Search for the cell housing the specified text and yield its [X, Y] center coordinate. 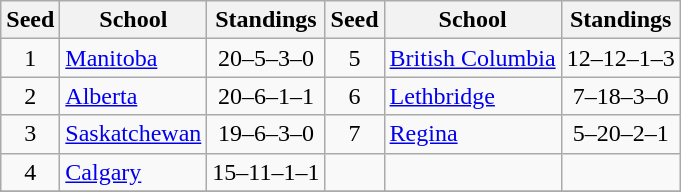
7 [354, 134]
Saskatchewan [134, 134]
Calgary [134, 172]
19–6–3–0 [266, 134]
15–11–1–1 [266, 172]
2 [30, 96]
Manitoba [134, 58]
6 [354, 96]
12–12–1–3 [620, 58]
3 [30, 134]
British Columbia [472, 58]
Alberta [134, 96]
1 [30, 58]
Regina [472, 134]
20–6–1–1 [266, 96]
5 [354, 58]
5–20–2–1 [620, 134]
20–5–3–0 [266, 58]
Lethbridge [472, 96]
4 [30, 172]
7–18–3–0 [620, 96]
